For the text-containing cell, return its midpoint in (X, Y) coordinate format. 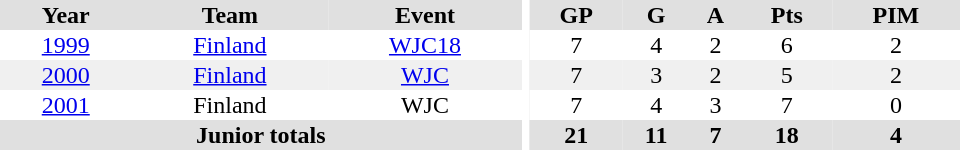
Year (66, 15)
WJC18 (424, 45)
11 (656, 135)
PIM (896, 15)
2000 (66, 75)
1999 (66, 45)
18 (787, 135)
A (715, 15)
Team (230, 15)
GP (576, 15)
5 (787, 75)
0 (896, 105)
2001 (66, 105)
Event (424, 15)
21 (576, 135)
Pts (787, 15)
6 (787, 45)
G (656, 15)
Junior totals (261, 135)
